Provide the [x, y] coordinate of the cell's center where the given text is located.  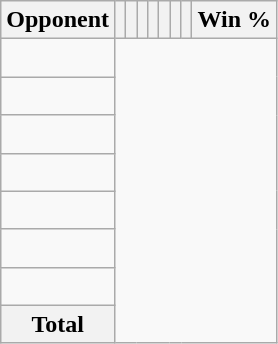
Opponent [58, 20]
Total [58, 324]
Win % [234, 20]
